Provide the (x, y) coordinate of the cell's center where the given text is located.  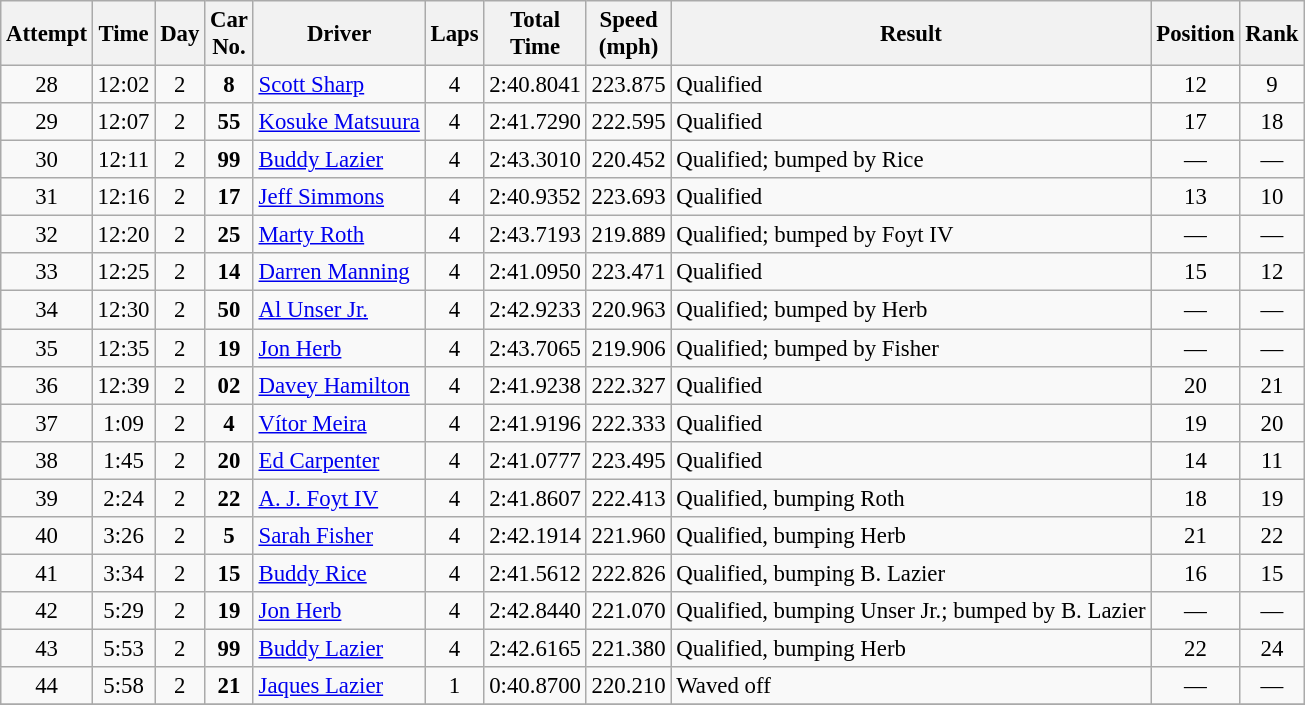
0:40.8700 (535, 686)
38 (47, 460)
Qualified; bumped by Herb (911, 310)
5 (230, 536)
8 (230, 85)
3:26 (124, 536)
33 (47, 273)
10 (1272, 197)
24 (1272, 648)
2:43.3010 (535, 160)
220.452 (628, 160)
Driver (339, 34)
223.693 (628, 197)
Qualified; bumped by Foyt IV (911, 235)
221.380 (628, 648)
2:42.9233 (535, 310)
Vítor Meira (339, 423)
28 (47, 85)
12:20 (124, 235)
12:30 (124, 310)
13 (1196, 197)
Laps (454, 34)
Al Unser Jr. (339, 310)
Buddy Rice (339, 573)
3:34 (124, 573)
11 (1272, 460)
219.889 (628, 235)
2:42.6165 (535, 648)
Qualified; bumped by Rice (911, 160)
Jeff Simmons (339, 197)
2:40.9352 (535, 197)
223.495 (628, 460)
2:41.9238 (535, 385)
5:29 (124, 611)
12:39 (124, 385)
Day (180, 34)
Qualified, bumping Unser Jr.; bumped by B. Lazier (911, 611)
12:07 (124, 122)
223.471 (628, 273)
37 (47, 423)
Position (1196, 34)
2:41.5612 (535, 573)
2:41.0950 (535, 273)
Qualified; bumped by Fisher (911, 348)
222.413 (628, 498)
32 (47, 235)
39 (47, 498)
31 (47, 197)
Qualified, bumping Roth (911, 498)
12:02 (124, 85)
221.070 (628, 611)
5:53 (124, 648)
2:41.8607 (535, 498)
50 (230, 310)
41 (47, 573)
30 (47, 160)
Sarah Fisher (339, 536)
222.595 (628, 122)
Rank (1272, 34)
Kosuke Matsuura (339, 122)
55 (230, 122)
40 (47, 536)
Waved off (911, 686)
Qualified, bumping B. Lazier (911, 573)
2:43.7193 (535, 235)
Ed Carpenter (339, 460)
2:41.7290 (535, 122)
42 (47, 611)
1:09 (124, 423)
34 (47, 310)
2:41.9196 (535, 423)
12:35 (124, 348)
TotalTime (535, 34)
29 (47, 122)
5:58 (124, 686)
2:24 (124, 498)
02 (230, 385)
220.963 (628, 310)
12:16 (124, 197)
9 (1272, 85)
16 (1196, 573)
220.210 (628, 686)
Marty Roth (339, 235)
12:25 (124, 273)
221.960 (628, 536)
Result (911, 34)
Scott Sharp (339, 85)
Attempt (47, 34)
Time (124, 34)
2:42.8440 (535, 611)
222.327 (628, 385)
Davey Hamilton (339, 385)
1 (454, 686)
222.333 (628, 423)
1:45 (124, 460)
CarNo. (230, 34)
35 (47, 348)
2:40.8041 (535, 85)
43 (47, 648)
A. J. Foyt IV (339, 498)
25 (230, 235)
2:43.7065 (535, 348)
2:41.0777 (535, 460)
2:42.1914 (535, 536)
223.875 (628, 85)
Speed(mph) (628, 34)
219.906 (628, 348)
Darren Manning (339, 273)
44 (47, 686)
36 (47, 385)
222.826 (628, 573)
12:11 (124, 160)
Jaques Lazier (339, 686)
